Pinpoint the cell where the given text exists, returning its (x, y) midpoint coordinate. 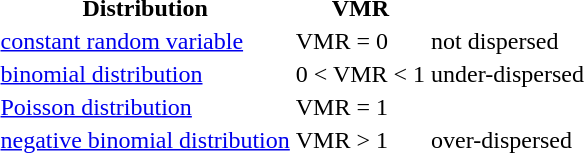
VMR = 1 (360, 107)
0 < VMR < 1 (360, 74)
VMR = 0 (360, 41)
